Capture the cell that displays the provided text and extract its [x, y] central coordinate. 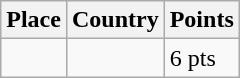
6 pts [202, 58]
Points [202, 20]
Country [115, 20]
Place [34, 20]
